Determine the [x, y] coordinate at the center of the cell enclosing the given text.  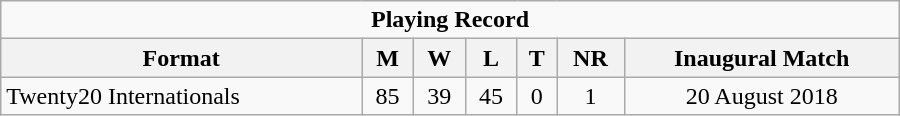
0 [537, 96]
W [439, 58]
Inaugural Match [762, 58]
45 [491, 96]
20 August 2018 [762, 96]
Format [182, 58]
M [388, 58]
1 [590, 96]
Playing Record [450, 20]
Twenty20 Internationals [182, 96]
NR [590, 58]
T [537, 58]
39 [439, 96]
L [491, 58]
85 [388, 96]
